Capture the cell that displays the provided text and extract its [X, Y] central coordinate. 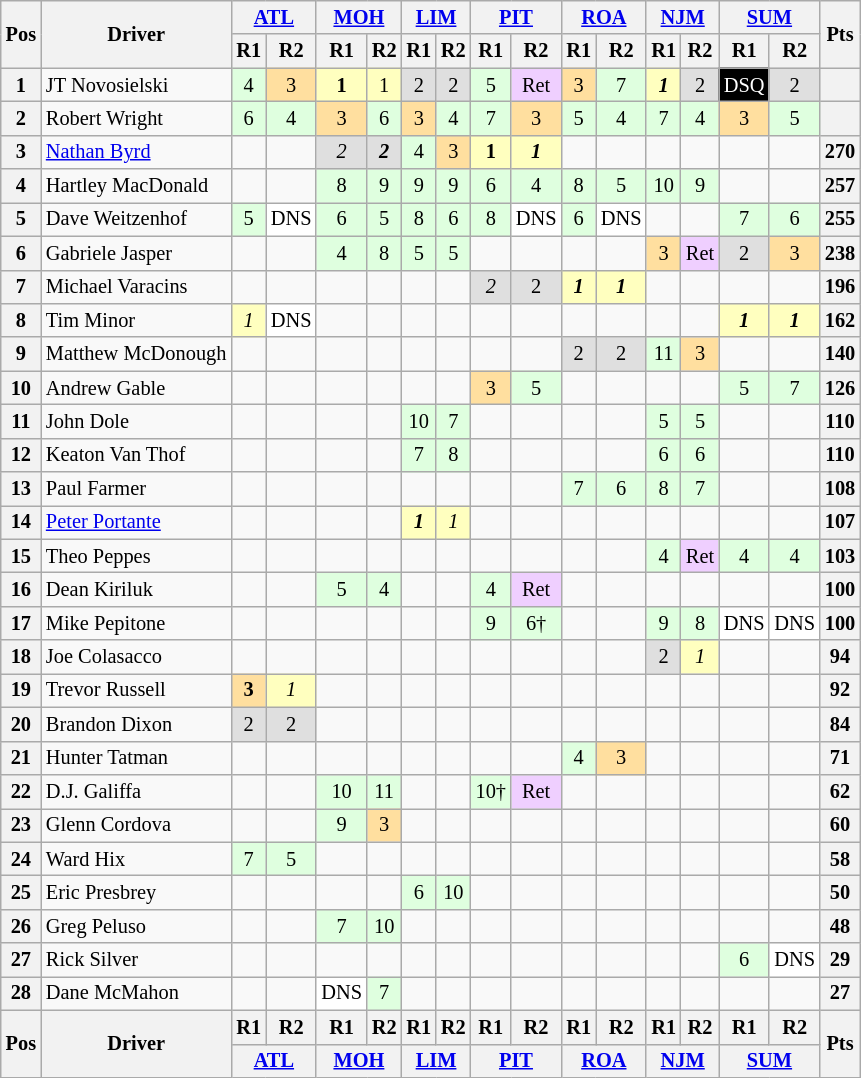
71 [840, 758]
D.J. Galiffa [136, 791]
Rick Silver [136, 960]
140 [840, 354]
20 [21, 724]
Nathan Byrd [136, 152]
17 [21, 623]
162 [840, 320]
John Dole [136, 421]
Gabriele Jasper [136, 253]
Andrew Gable [136, 388]
Michael Varacins [136, 287]
6† [536, 623]
126 [840, 388]
60 [840, 825]
Tim Minor [136, 320]
50 [840, 892]
16 [21, 589]
Dave Weitzenhof [136, 219]
29 [840, 960]
Paul Farmer [136, 489]
270 [840, 152]
JT Novosielski [136, 85]
58 [840, 859]
Ward Hix [136, 859]
18 [21, 657]
107 [840, 522]
Brandon Dixon [136, 724]
Matthew McDonough [136, 354]
10† [491, 791]
Mike Pepitone [136, 623]
Peter Portante [136, 522]
21 [21, 758]
25 [21, 892]
12 [21, 455]
94 [840, 657]
Trevor Russell [136, 690]
238 [840, 253]
103 [840, 556]
26 [21, 926]
19 [21, 690]
257 [840, 186]
28 [21, 993]
Joe Colasacco [136, 657]
13 [21, 489]
255 [840, 219]
Keaton Van Thof [136, 455]
Greg Peluso [136, 926]
48 [840, 926]
22 [21, 791]
Dean Kiriluk [136, 589]
62 [840, 791]
Glenn Cordova [136, 825]
14 [21, 522]
108 [840, 489]
Theo Peppes [136, 556]
Hartley MacDonald [136, 186]
15 [21, 556]
DSQ [744, 85]
84 [840, 724]
Eric Presbrey [136, 892]
24 [21, 859]
23 [21, 825]
Dane McMahon [136, 993]
92 [840, 690]
Hunter Tatman [136, 758]
196 [840, 287]
Robert Wright [136, 118]
